From the cell containing the given text, extract its center point as (x, y) coordinate. 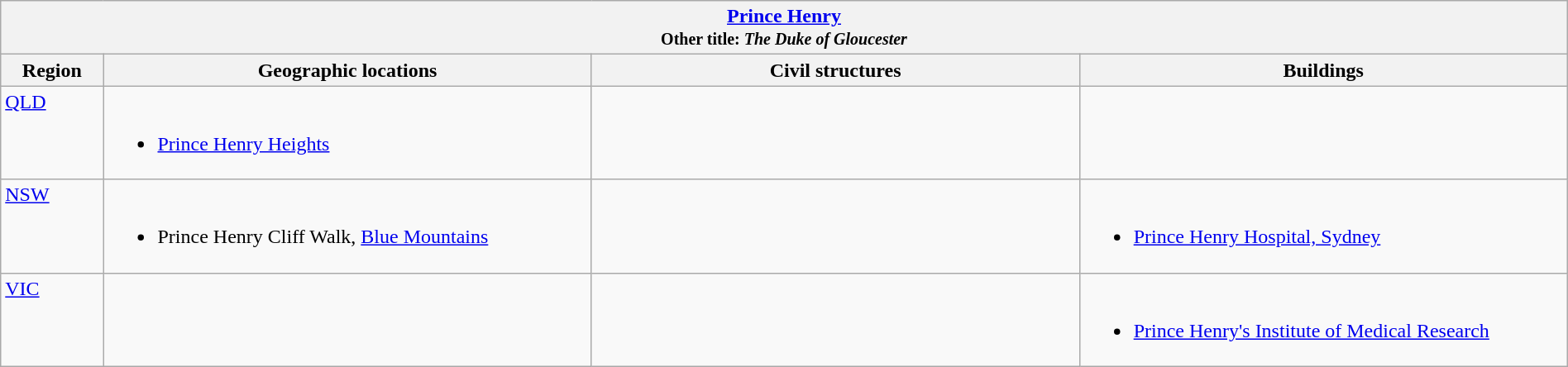
Prince HenryOther title: The Duke of Gloucester (784, 28)
Prince Henry's Institute of Medical Research (1323, 319)
Buildings (1323, 70)
Prince Henry Cliff Walk, Blue Mountains (347, 226)
Civil structures (835, 70)
Geographic locations (347, 70)
NSW (52, 226)
QLD (52, 132)
Region (52, 70)
Prince Henry Heights (347, 132)
Prince Henry Hospital, Sydney (1323, 226)
VIC (52, 319)
